Scan for the cell matching the given text and deliver its [X, Y] coordinate at center. 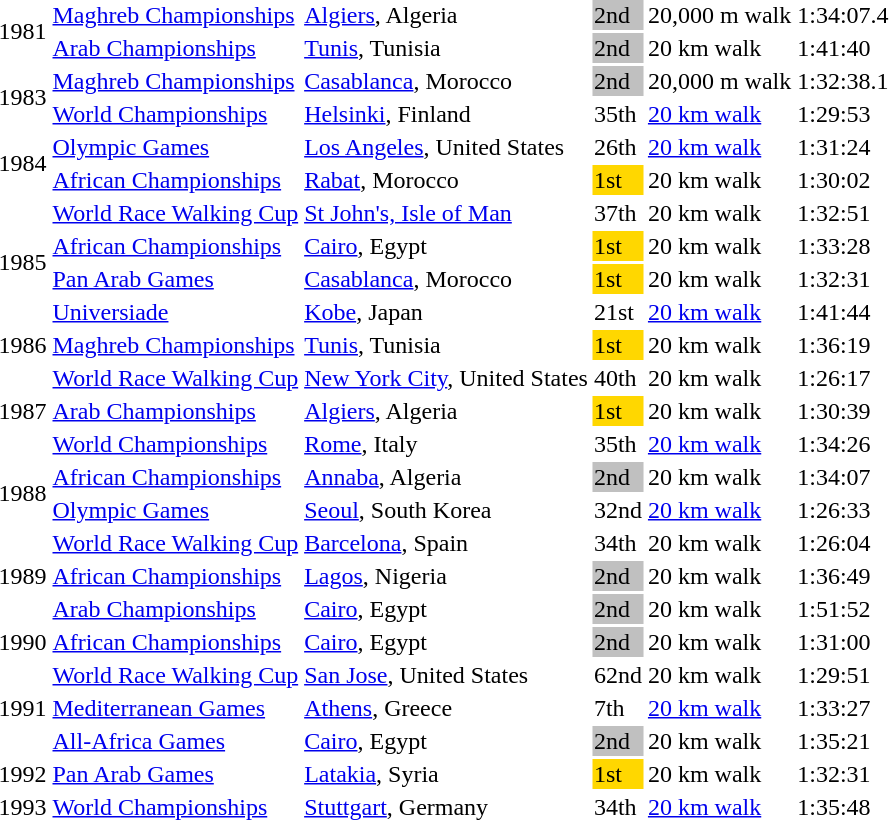
Universiade [176, 312]
40th [618, 378]
34th [618, 543]
Los Angeles, United States [446, 147]
7th [618, 708]
Athens, Greece [446, 708]
21st [618, 312]
New York City, United States [446, 378]
Rome, Italy [446, 444]
San Jose, United States [446, 675]
62nd [618, 675]
Rabat, Morocco [446, 180]
32nd [618, 510]
Lagos, Nigeria [446, 576]
St John's, Isle of Man [446, 213]
37th [618, 213]
Annaba, Algeria [446, 477]
26th [618, 147]
Barcelona, Spain [446, 543]
Mediterranean Games [176, 708]
Kobe, Japan [446, 312]
Seoul, South Korea [446, 510]
Helsinki, Finland [446, 114]
All-Africa Games [176, 741]
Latakia, Syria [446, 774]
